Detect which cell encompasses the target text, then output its (X, Y) center coordinate. 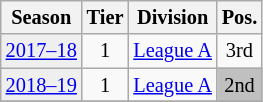
2nd (240, 85)
Tier (106, 17)
2017–18 (42, 51)
2018–19 (42, 85)
3rd (240, 51)
Season (42, 17)
Pos. (240, 17)
Division (172, 17)
